Provide the [x, y] coordinate of the cell's center where the given text is located.  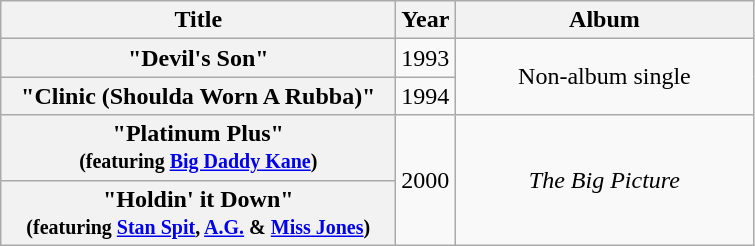
1993 [426, 58]
The Big Picture [604, 180]
2000 [426, 180]
"Platinum Plus"(featuring Big Daddy Kane) [198, 148]
"Holdin' it Down"(featuring Stan Spit, A.G. & Miss Jones) [198, 212]
Title [198, 20]
Album [604, 20]
1994 [426, 96]
"Clinic (Shoulda Worn A Rubba)" [198, 96]
Non-album single [604, 77]
Year [426, 20]
"Devil's Son" [198, 58]
